Detect which cell encompasses the target text, then output its (x, y) center coordinate. 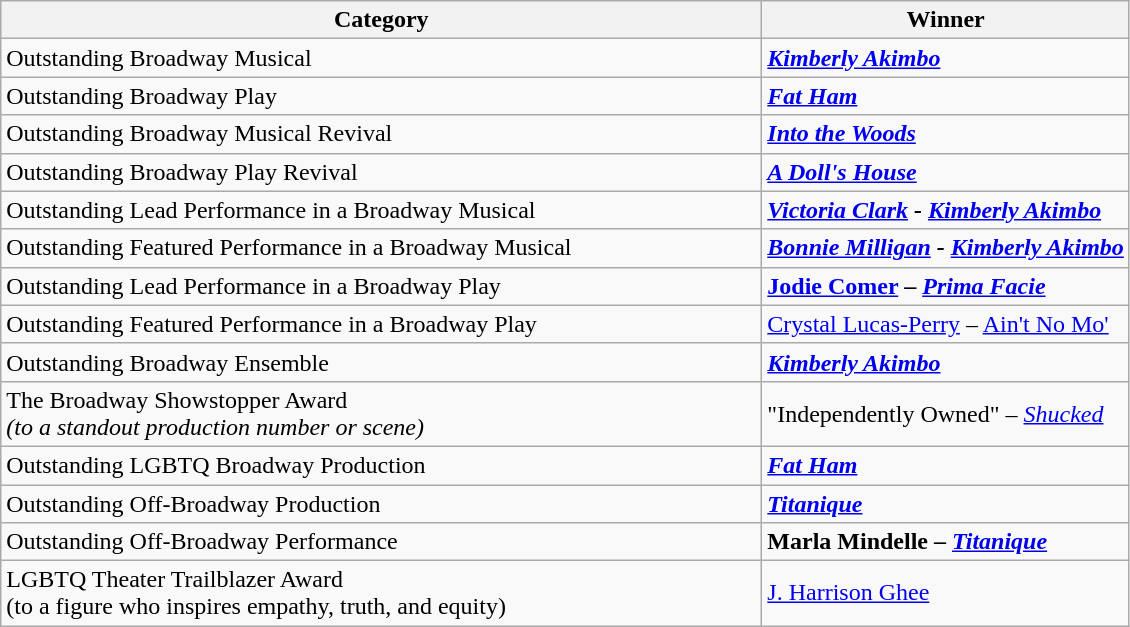
Outstanding Off-Broadway Production (382, 503)
Outstanding Featured Performance in a Broadway Play (382, 324)
Into the Woods (946, 134)
Outstanding Broadway Play Revival (382, 172)
Outstanding Off-Broadway Performance (382, 542)
Bonnie Milligan - Kimberly Akimbo (946, 248)
Crystal Lucas-Perry – Ain't No Mo' (946, 324)
"Independently Owned" – Shucked (946, 414)
Outstanding Featured Performance in a Broadway Musical (382, 248)
Outstanding Broadway Ensemble (382, 362)
Outstanding Lead Performance in a Broadway Play (382, 286)
Outstanding Lead Performance in a Broadway Musical (382, 210)
A Doll's House (946, 172)
Outstanding LGBTQ Broadway Production (382, 465)
Victoria Clark - Kimberly Akimbo (946, 210)
Outstanding Broadway Musical Revival (382, 134)
Jodie Comer – Prima Facie (946, 286)
The Broadway Showstopper Award(to a standout production number or scene) (382, 414)
J. Harrison Ghee (946, 594)
Category (382, 20)
Outstanding Broadway Musical (382, 58)
Marla Mindelle – Titanique (946, 542)
Outstanding Broadway Play (382, 96)
LGBTQ Theater Trailblazer Award(to a figure who inspires empathy, truth, and equity) (382, 594)
Titanique (946, 503)
Winner (946, 20)
